Determine the [x, y] coordinate at the center of the cell enclosing the given text.  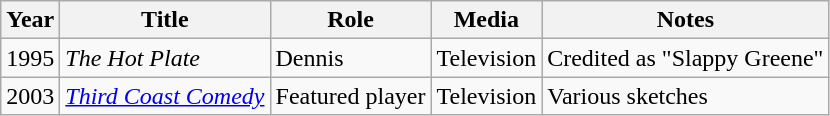
Various sketches [686, 96]
Credited as "Slappy Greene" [686, 58]
Featured player [350, 96]
Third Coast Comedy [165, 96]
Media [486, 20]
Year [30, 20]
1995 [30, 58]
Notes [686, 20]
Title [165, 20]
Role [350, 20]
2003 [30, 96]
The Hot Plate [165, 58]
Dennis [350, 58]
